For the text-containing cell, return its midpoint in [x, y] coordinate format. 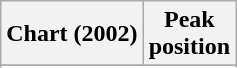
Chart (2002) [72, 34]
Peak position [189, 34]
